Return (X, Y) of the center of cell containing provided text 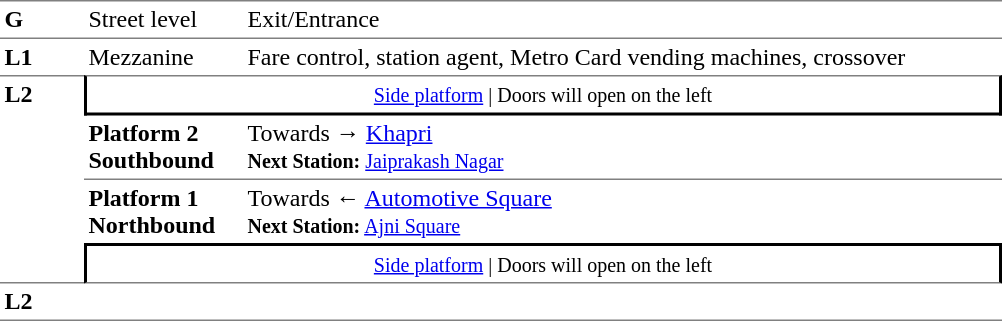
L1 (42, 57)
Towards → KhapriNext Station: Jaiprakash Nagar (622, 148)
Street level (164, 20)
Exit/Entrance (622, 20)
Towards ← Automotive SquareNext Station: Ajni Square (622, 212)
G (42, 20)
Platform 2Southbound (164, 148)
Platform 1Northbound (164, 212)
Fare control, station agent, Metro Card vending machines, crossover (622, 57)
L2 (42, 179)
Mezzanine (164, 57)
